Find where the given text appears and provide that cell's center as (X, Y) coordinate. 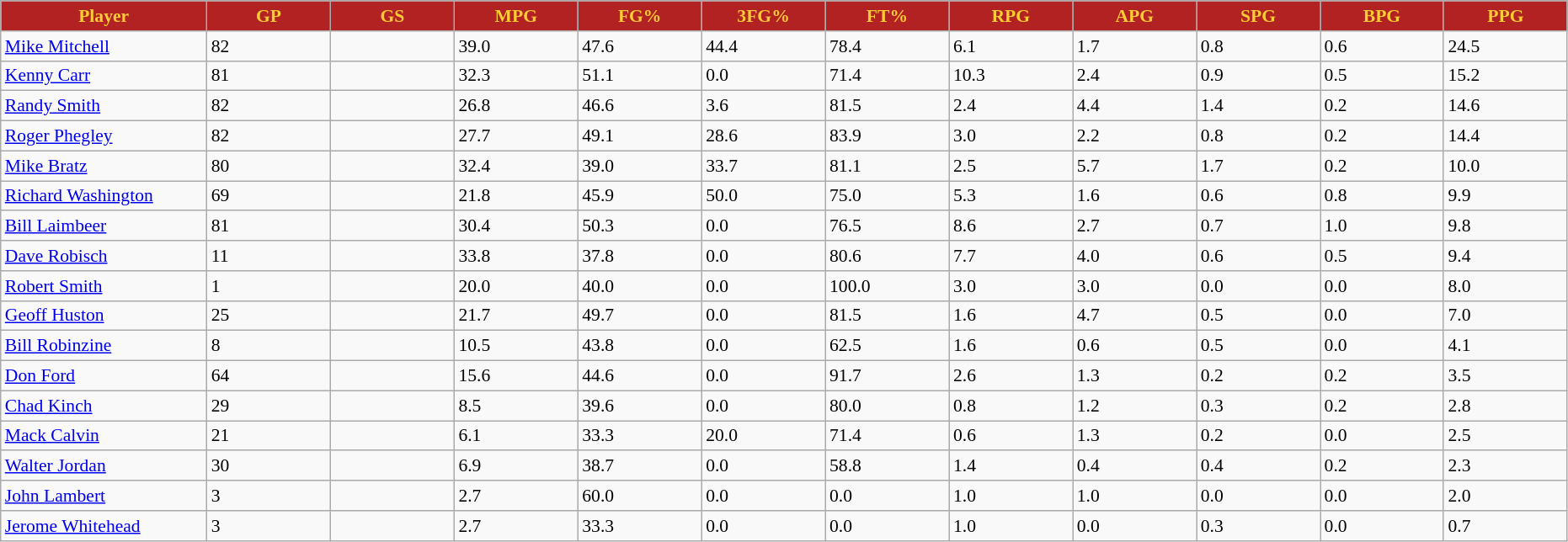
8.5 (515, 406)
50.3 (640, 226)
Bill Laimbeer (104, 226)
50.0 (763, 196)
10.5 (515, 346)
49.1 (640, 136)
9.9 (1506, 196)
5.7 (1135, 166)
Geoff Huston (104, 316)
33.7 (763, 166)
69 (269, 196)
Mack Calvin (104, 436)
Player (104, 16)
4.4 (1135, 106)
Roger Phegley (104, 136)
24.5 (1506, 46)
91.7 (888, 376)
Don Ford (104, 376)
30.4 (515, 226)
2.0 (1506, 496)
Bill Robinzine (104, 346)
38.7 (640, 466)
FG% (640, 16)
76.5 (888, 226)
Jerome Whitehead (104, 526)
Walter Jordan (104, 466)
28.6 (763, 136)
5.3 (1011, 196)
4.1 (1506, 346)
8 (269, 346)
47.6 (640, 46)
Mike Mitchell (104, 46)
32.4 (515, 166)
RPG (1011, 16)
9.4 (1506, 256)
80.0 (888, 406)
51.1 (640, 76)
4.0 (1135, 256)
33.8 (515, 256)
14.4 (1506, 136)
100.0 (888, 286)
2.6 (1011, 376)
46.6 (640, 106)
15.2 (1506, 76)
SPG (1258, 16)
21 (269, 436)
44.6 (640, 376)
PPG (1506, 16)
9.8 (1506, 226)
21.7 (515, 316)
10.3 (1011, 76)
APG (1135, 16)
0.9 (1258, 76)
FT% (888, 16)
2.2 (1135, 136)
40.0 (640, 286)
Dave Robisch (104, 256)
2.8 (1506, 406)
6.9 (515, 466)
44.4 (763, 46)
25 (269, 316)
3FG% (763, 16)
80.6 (888, 256)
29 (269, 406)
3.5 (1506, 376)
62.5 (888, 346)
MPG (515, 16)
78.4 (888, 46)
Robert Smith (104, 286)
60.0 (640, 496)
21.8 (515, 196)
81.1 (888, 166)
1 (269, 286)
37.8 (640, 256)
3.6 (763, 106)
8.0 (1506, 286)
27.7 (515, 136)
75.0 (888, 196)
15.6 (515, 376)
45.9 (640, 196)
10.0 (1506, 166)
GS (392, 16)
Randy Smith (104, 106)
BPG (1383, 16)
7.7 (1011, 256)
30 (269, 466)
1.2 (1135, 406)
49.7 (640, 316)
8.6 (1011, 226)
GP (269, 16)
64 (269, 376)
83.9 (888, 136)
7.0 (1506, 316)
2.3 (1506, 466)
Mike Bratz (104, 166)
80 (269, 166)
John Lambert (104, 496)
26.8 (515, 106)
39.6 (640, 406)
11 (269, 256)
Richard Washington (104, 196)
Chad Kinch (104, 406)
32.3 (515, 76)
43.8 (640, 346)
4.7 (1135, 316)
58.8 (888, 466)
Kenny Carr (104, 76)
14.6 (1506, 106)
